Capture the cell that displays the provided text and extract its (x, y) central coordinate. 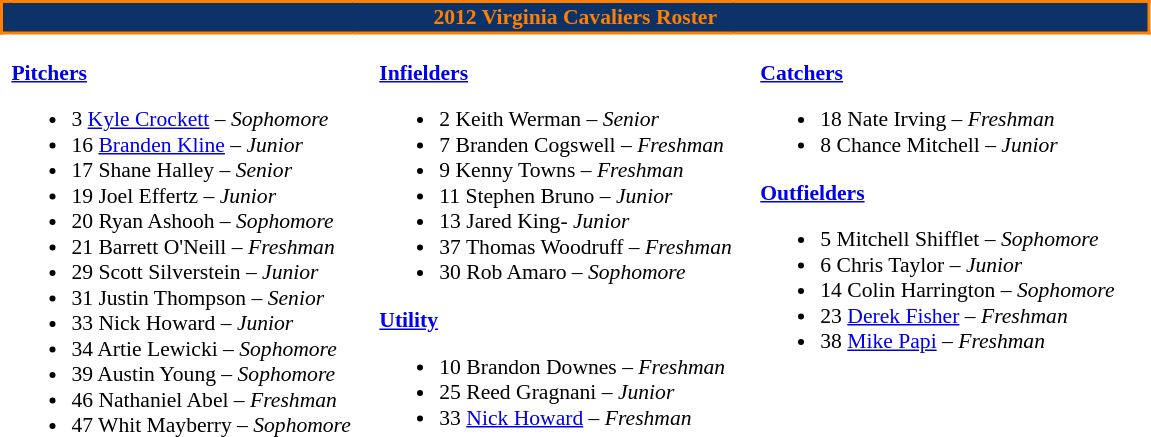
2012 Virginia Cavaliers Roster (576, 18)
